Scan for the cell matching the given text and deliver its [X, Y] coordinate at center. 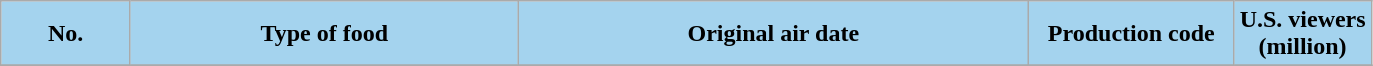
U.S. viewers(million) [1302, 34]
Type of food [324, 34]
Production code [1132, 34]
No. [66, 34]
Original air date [774, 34]
